Detect which cell encompasses the target text, then output its [x, y] center coordinate. 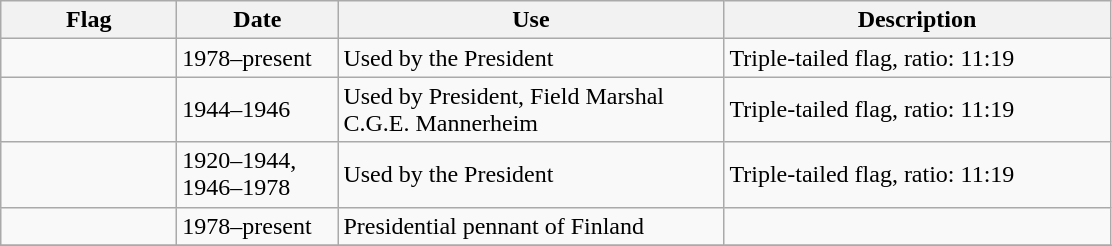
1944–1946 [258, 110]
1920–1944, 1946–1978 [258, 174]
Used by President, Field Marshal C.G.E. Mannerheim [531, 110]
Presidential pennant of Finland [531, 226]
Description [917, 20]
Use [531, 20]
Date [258, 20]
Flag [89, 20]
